Provide the (X, Y) coordinate of the cell's center where the given text is located.  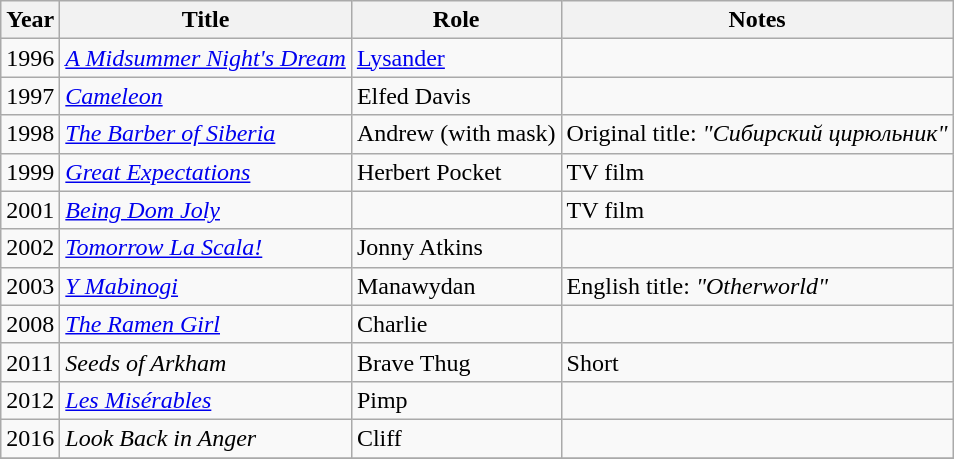
Role (456, 20)
Les Misérables (206, 400)
1996 (30, 58)
2011 (30, 362)
Jonny Atkins (456, 248)
2008 (30, 324)
1997 (30, 96)
2003 (30, 286)
Year (30, 20)
Notes (757, 20)
Cameleon (206, 96)
Manawydan (456, 286)
Charlie (456, 324)
Brave Thug (456, 362)
A Midsummer Night's Dream (206, 58)
Being Dom Joly (206, 210)
Look Back in Anger (206, 438)
Short (757, 362)
English title: "Otherworld" (757, 286)
Tomorrow La Scala! (206, 248)
Andrew (with mask) (456, 134)
2016 (30, 438)
Lysander (456, 58)
Herbert Pocket (456, 172)
The Ramen Girl (206, 324)
Pimp (456, 400)
2001 (30, 210)
2002 (30, 248)
Title (206, 20)
2012 (30, 400)
The Barber of Siberia (206, 134)
Great Expectations (206, 172)
1999 (30, 172)
Elfed Davis (456, 96)
Cliff (456, 438)
Seeds of Arkham (206, 362)
Y Mabinogi (206, 286)
1998 (30, 134)
Original title: "Сибирский цирюльник" (757, 134)
